Return [x, y] of the center of cell containing provided text 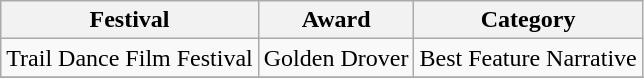
Festival [130, 20]
Golden Drover [336, 58]
Category [528, 20]
Award [336, 20]
Trail Dance Film Festival [130, 58]
Best Feature Narrative [528, 58]
